Search for the cell housing the specified text and yield its [x, y] center coordinate. 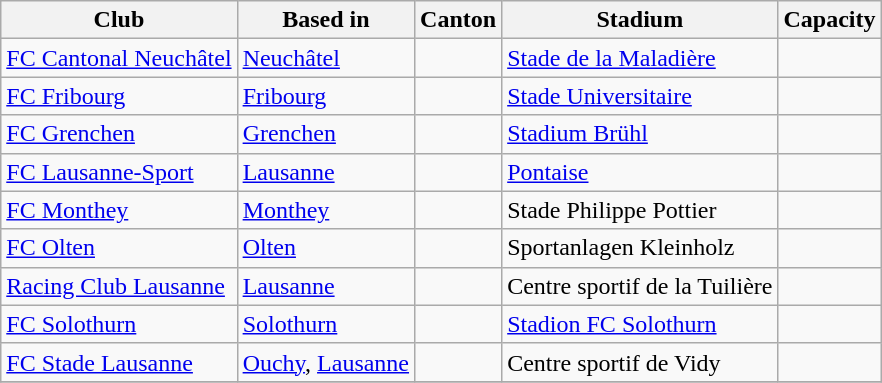
Based in [326, 20]
FC Lausanne-Sport [119, 172]
Ouchy, Lausanne [326, 362]
Fribourg [326, 96]
FC Cantonal Neuchâtel [119, 58]
Capacity [830, 20]
Stadion FC Solothurn [640, 324]
Centre sportif de Vidy [640, 362]
FC Monthey [119, 210]
Stadium [640, 20]
Stade Philippe Pottier [640, 210]
Stadium Brühl [640, 134]
Centre sportif de la Tuilière [640, 286]
FC Stade Lausanne [119, 362]
Grenchen [326, 134]
FC Olten [119, 248]
Olten [326, 248]
Canton [458, 20]
Club [119, 20]
Stade Universitaire [640, 96]
FC Grenchen [119, 134]
Racing Club Lausanne [119, 286]
Stade de la Maladière [640, 58]
Neuchâtel [326, 58]
FC Fribourg [119, 96]
FC Solothurn [119, 324]
Solothurn [326, 324]
Pontaise [640, 172]
Sportanlagen Kleinholz [640, 248]
Monthey [326, 210]
